Detect which cell encompasses the target text, then output its [X, Y] center coordinate. 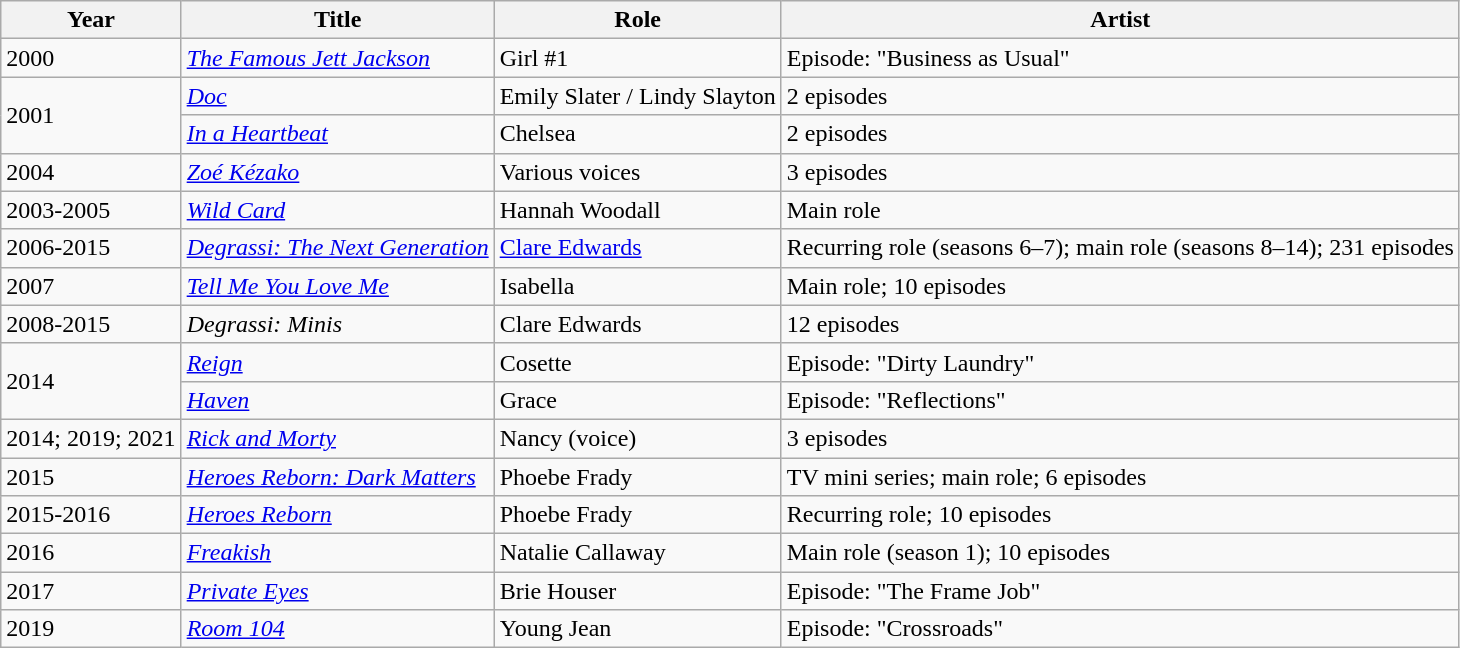
Recurring role (seasons 6–7); main role (seasons 8–14); 231 episodes [1120, 248]
Various voices [638, 172]
2016 [91, 553]
Haven [338, 400]
2004 [91, 172]
Brie Houser [638, 591]
2017 [91, 591]
Chelsea [638, 134]
Nancy (voice) [638, 438]
Heroes Reborn: Dark Matters [338, 477]
Episode: "Crossroads" [1120, 629]
2015-2016 [91, 515]
Isabella [638, 286]
Freakish [338, 553]
Young Jean [638, 629]
Hannah Woodall [638, 210]
Main role; 10 episodes [1120, 286]
Main role (season 1); 10 episodes [1120, 553]
Tell Me You Love Me [338, 286]
Title [338, 20]
The Famous Jett Jackson [338, 58]
2001 [91, 115]
Role [638, 20]
Episode: "The Frame Job" [1120, 591]
2007 [91, 286]
Reign [338, 362]
Episode: "Business as Usual" [1120, 58]
2019 [91, 629]
2015 [91, 477]
Zoé Kézako [338, 172]
Episode: "Reflections" [1120, 400]
TV mini series; main role; 6 episodes [1120, 477]
Degrassi: Minis [338, 324]
2014 [91, 381]
Girl #1 [638, 58]
2014; 2019; 2021 [91, 438]
Rick and Morty [338, 438]
2003-2005 [91, 210]
2008-2015 [91, 324]
2006-2015 [91, 248]
12 episodes [1120, 324]
Wild Card [338, 210]
Recurring role; 10 episodes [1120, 515]
Private Eyes [338, 591]
Room 104 [338, 629]
Grace [638, 400]
Episode: "Dirty Laundry" [1120, 362]
Artist [1120, 20]
Heroes Reborn [338, 515]
Cosette [638, 362]
Degrassi: The Next Generation [338, 248]
Doc [338, 96]
Emily Slater / Lindy Slayton [638, 96]
In a Heartbeat [338, 134]
2000 [91, 58]
Year [91, 20]
Main role [1120, 210]
Natalie Callaway [638, 553]
